Find where the given text appears and provide that cell's center as (X, Y) coordinate. 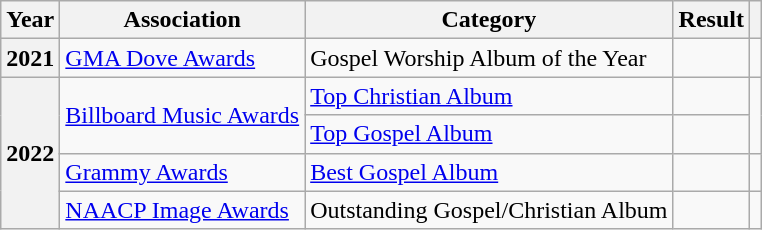
Top Christian Album (489, 96)
Year (30, 20)
GMA Dove Awards (182, 58)
NAACP Image Awards (182, 210)
Association (182, 20)
Billboard Music Awards (182, 115)
2022 (30, 153)
Best Gospel Album (489, 172)
Gospel Worship Album of the Year (489, 58)
Top Gospel Album (489, 134)
2021 (30, 58)
Grammy Awards (182, 172)
Category (489, 20)
Result (711, 20)
Outstanding Gospel/Christian Album (489, 210)
